Locate the cell with the specified text and output its [x, y] center coordinate. 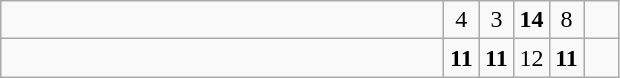
8 [566, 20]
4 [462, 20]
12 [532, 58]
3 [496, 20]
14 [532, 20]
